Extract the [X, Y] coordinate from the center of the cell holding the provided text.  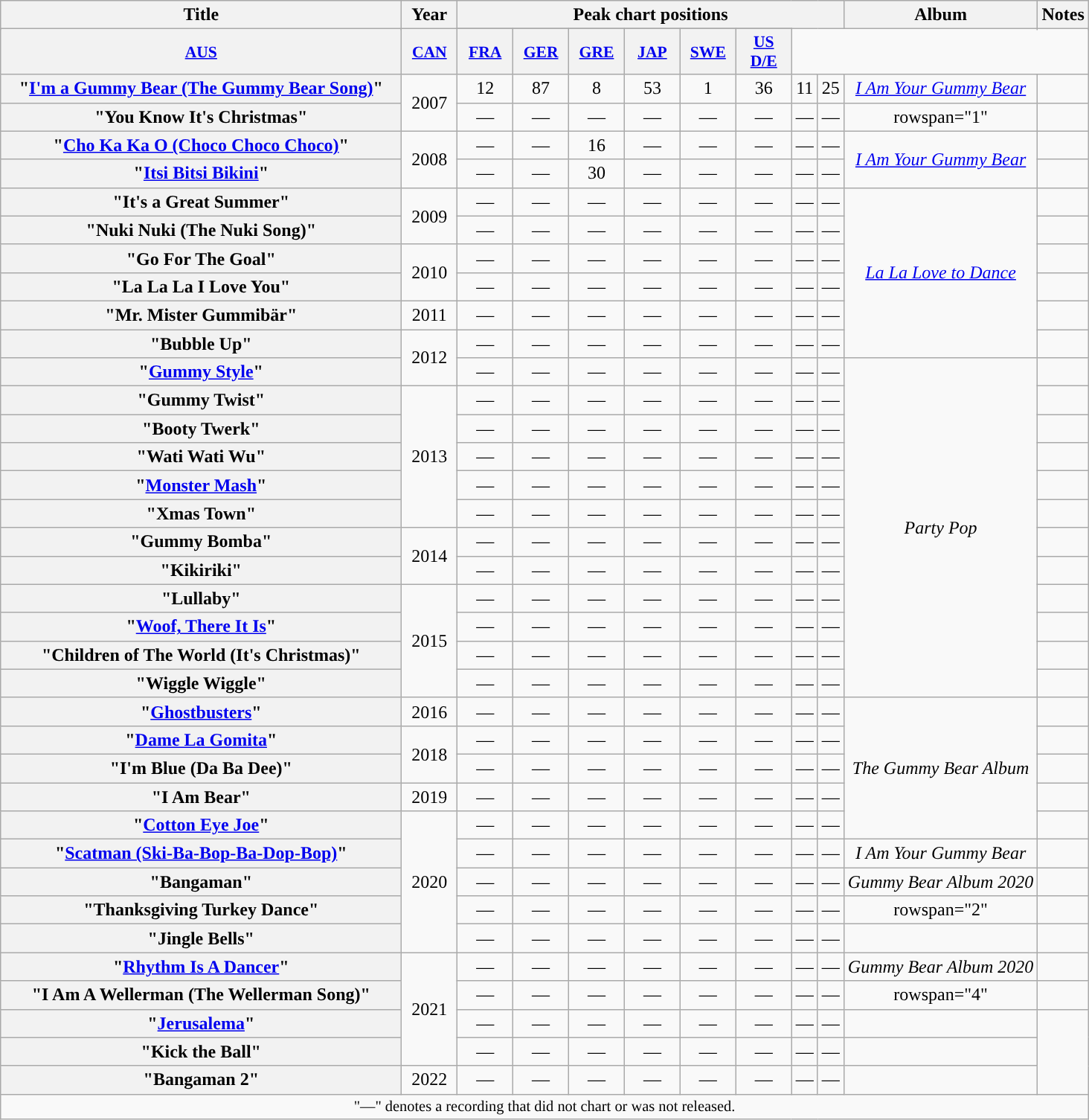
"Children of The World (It's Christmas)" [201, 655]
Party Pop [940, 528]
12 [485, 89]
"Bubble Up" [201, 343]
"—" denotes a recording that did not chart or was not released. [544, 1107]
JAP [652, 52]
"Kick the Ball" [201, 1052]
"Wiggle Wiggle" [201, 683]
GRE [597, 52]
1 [708, 89]
2012 [430, 357]
FRA [485, 52]
"Kikiriki" [201, 570]
rowspan="2" [940, 910]
"Gummy Twist" [201, 400]
La La Love to Dance [940, 272]
30 [597, 173]
87 [542, 89]
"Xmas Town" [201, 513]
"Woof, There It Is" [201, 627]
"Cho Ka Ka O (Choco Choco Choco)" [201, 145]
"I Am Bear" [201, 797]
"Jerusalema" [201, 1023]
AUS [201, 52]
"Thanksgiving Turkey Dance" [201, 910]
"Jingle Bells" [201, 938]
"Booty Twerk" [201, 429]
36 [763, 89]
GER [542, 52]
SWE [708, 52]
2010 [430, 272]
2018 [430, 754]
2019 [430, 797]
2020 [430, 882]
"I Am A Wellerman (The Wellerman Song)" [201, 995]
2016 [430, 711]
2007 [430, 103]
The Gummy Bear Album [940, 768]
11 [805, 89]
rowspan="4" [940, 995]
"You Know It's Christmas" [201, 117]
CAN [430, 52]
"I'm Blue (Da Ba Dee)" [201, 768]
"Scatman (Ski-Ba-Bop-Ba-Dop-Bop)" [201, 854]
Year [430, 15]
"Cotton Eye Joe" [201, 825]
"It's a Great Summer" [201, 202]
"Rhythm Is A Dancer" [201, 967]
"Lullaby" [201, 598]
"Gummy Style" [201, 372]
"I'm a Gummy Bear (The Gummy Bear Song)" [201, 89]
2021 [430, 1009]
US D/E [763, 52]
2015 [430, 641]
53 [652, 89]
Title [201, 15]
2022 [430, 1080]
"Monster Mash" [201, 485]
"Bangaman 2" [201, 1080]
8 [597, 89]
"Bangaman" [201, 882]
16 [597, 145]
"Go For The Goal" [201, 258]
"Wati Wati Wu" [201, 457]
"Dame La Gomita" [201, 740]
Peak chart positions [651, 15]
2014 [430, 556]
"Mr. Mister Gummibär" [201, 315]
"Itsi Bitsi Bikini" [201, 173]
2011 [430, 315]
rowspan="1" [940, 117]
"Gummy Bomba" [201, 542]
"Ghostbusters" [201, 711]
2013 [430, 457]
"Nuki Nuki (The Nuki Song)" [201, 230]
2008 [430, 159]
Notes [1063, 15]
2009 [430, 216]
"La La La I Love You" [201, 287]
25 [830, 89]
Album [940, 15]
